Determine the (X, Y) coordinate at the center of the cell enclosing the given text.  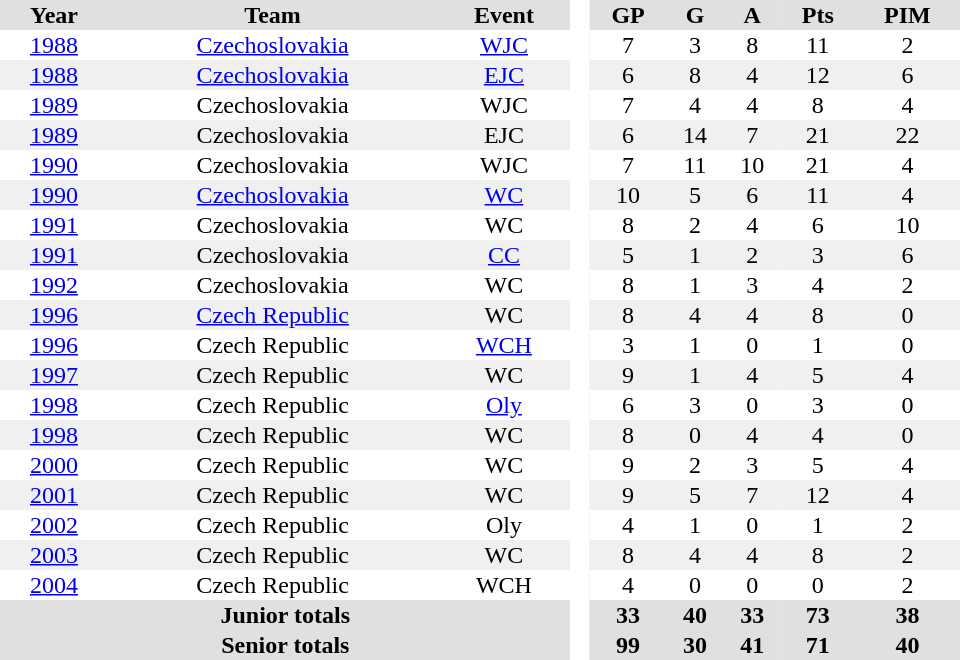
CC (504, 255)
41 (752, 645)
2001 (54, 495)
99 (628, 645)
1992 (54, 285)
Pts (818, 15)
14 (694, 135)
38 (908, 615)
Team (272, 15)
A (752, 15)
2003 (54, 555)
1997 (54, 375)
73 (818, 615)
22 (908, 135)
2002 (54, 525)
2000 (54, 465)
2004 (54, 585)
Event (504, 15)
Senior totals (286, 645)
71 (818, 645)
GP (628, 15)
PIM (908, 15)
30 (694, 645)
G (694, 15)
Junior totals (286, 615)
Year (54, 15)
